Return (X, Y) of the center of cell containing provided text 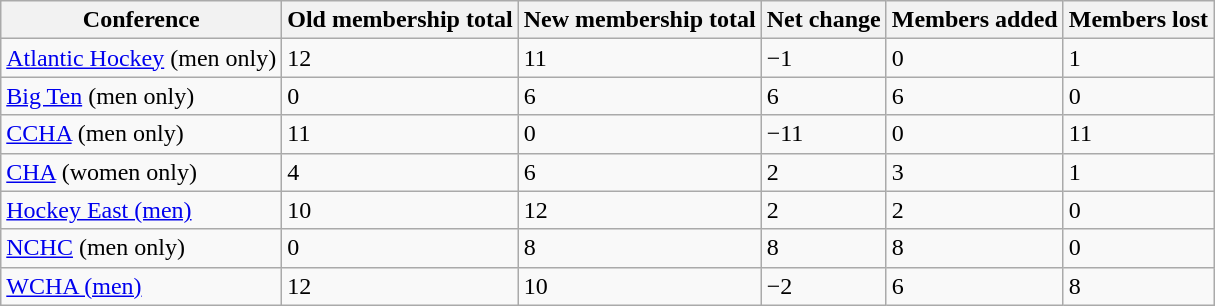
Old membership total (400, 20)
Conference (142, 20)
New membership total (640, 20)
WCHA (men) (142, 286)
Hockey East (men) (142, 210)
4 (400, 172)
−11 (824, 134)
Members lost (1138, 20)
NCHC (men only) (142, 248)
Members added (974, 20)
−2 (824, 286)
Big Ten (men only) (142, 96)
Net change (824, 20)
3 (974, 172)
Atlantic Hockey (men only) (142, 58)
CCHA (men only) (142, 134)
−1 (824, 58)
CHA (women only) (142, 172)
